Find where the given text appears and provide that cell's center as (X, Y) coordinate. 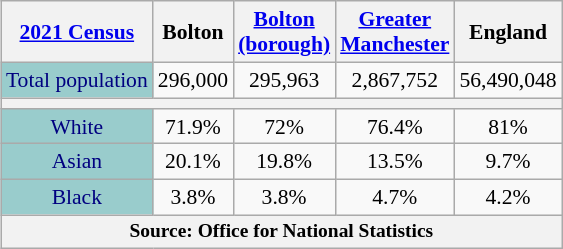
76.4% (394, 126)
9.7% (508, 162)
4.2% (508, 197)
Asian (77, 162)
2021 Census (77, 32)
GreaterManchester (394, 32)
White (77, 126)
Bolton(borough) (284, 32)
56,490,048 (508, 80)
20.1% (193, 162)
Source: Office for National Statistics (282, 232)
19.8% (284, 162)
296,000 (193, 80)
13.5% (394, 162)
England (508, 32)
Bolton (193, 32)
71.9% (193, 126)
81% (508, 126)
2,867,752 (394, 80)
Total population (77, 80)
295,963 (284, 80)
Black (77, 197)
4.7% (394, 197)
72% (284, 126)
